Scan for the cell matching the given text and deliver its (x, y) coordinate at center. 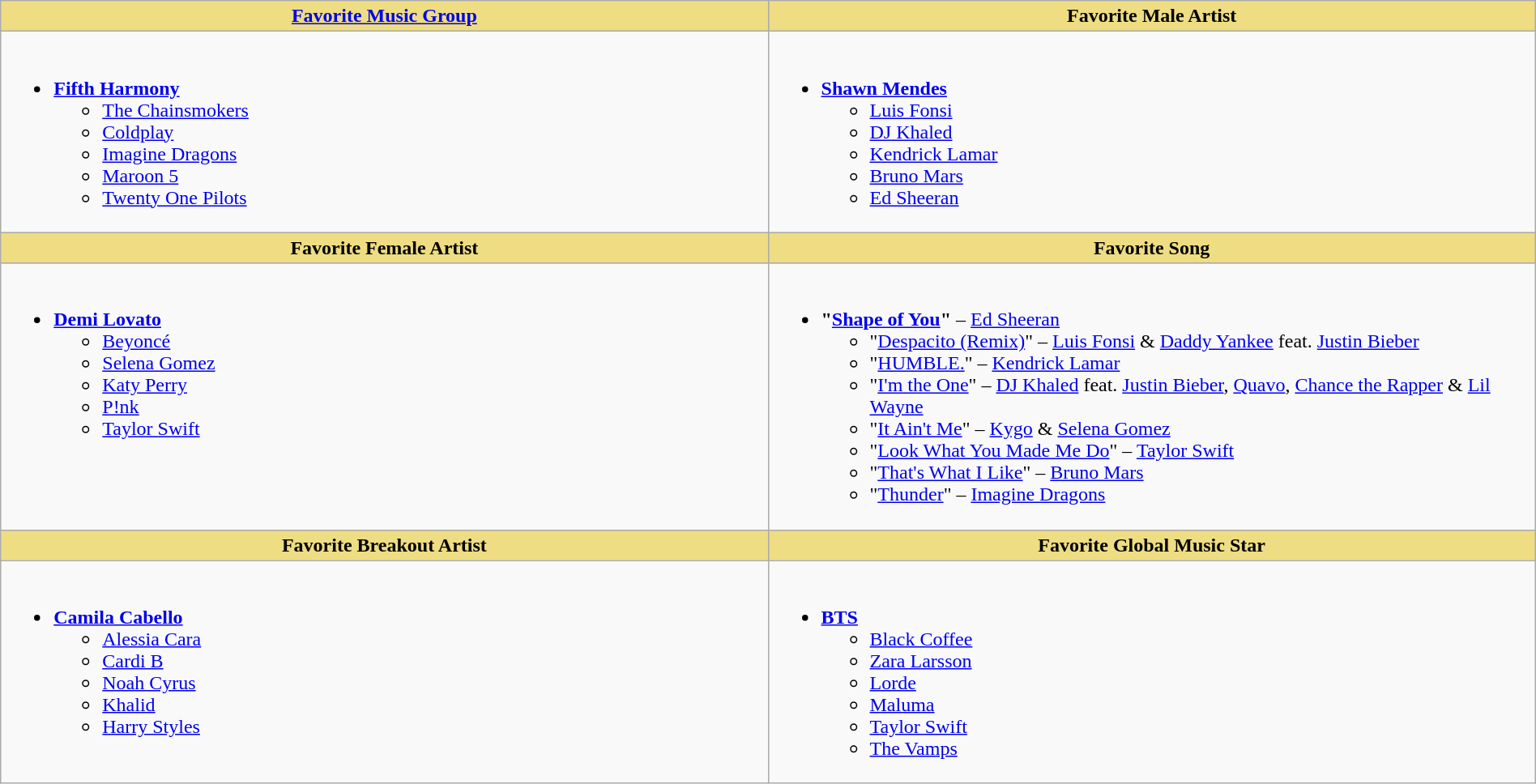
Fifth HarmonyThe ChainsmokersColdplayImagine DragonsMaroon 5Twenty One Pilots (384, 132)
Favorite Male Artist (1152, 16)
Favorite Breakout Artist (384, 545)
Shawn MendesLuis FonsiDJ KhaledKendrick LamarBruno MarsEd Sheeran (1152, 132)
BTSBlack CoffeeZara LarssonLordeMalumaTaylor SwiftThe Vamps (1152, 672)
Favorite Female Artist (384, 248)
Favorite Global Music Star (1152, 545)
Camila CabelloAlessia CaraCardi BNoah CyrusKhalidHarry Styles (384, 672)
Demi LovatoBeyoncéSelena GomezKaty PerryP!nkTaylor Swift (384, 397)
Favorite Music Group (384, 16)
Favorite Song (1152, 248)
